Detect which cell encompasses the target text, then output its [x, y] center coordinate. 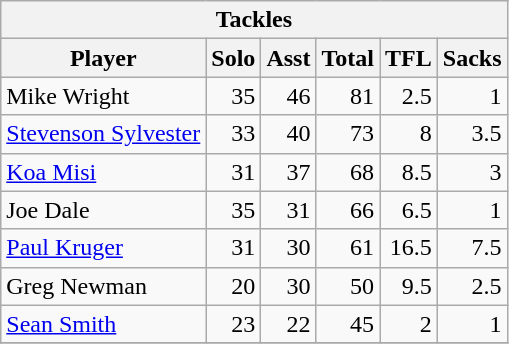
3.5 [472, 134]
20 [234, 286]
Paul Kruger [104, 248]
Sean Smith [104, 324]
Greg Newman [104, 286]
8.5 [409, 172]
8 [409, 134]
Total [348, 58]
Asst [288, 58]
45 [348, 324]
Solo [234, 58]
16.5 [409, 248]
Koa Misi [104, 172]
68 [348, 172]
7.5 [472, 248]
Player [104, 58]
Sacks [472, 58]
Stevenson Sylvester [104, 134]
33 [234, 134]
22 [288, 324]
73 [348, 134]
46 [288, 96]
6.5 [409, 210]
Tackles [254, 20]
Mike Wright [104, 96]
TFL [409, 58]
61 [348, 248]
40 [288, 134]
50 [348, 286]
37 [288, 172]
81 [348, 96]
3 [472, 172]
2 [409, 324]
Joe Dale [104, 210]
66 [348, 210]
9.5 [409, 286]
23 [234, 324]
